From the cell containing the given text, extract its center point as (x, y) coordinate. 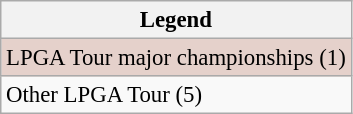
Other LPGA Tour (5) (176, 95)
Legend (176, 20)
LPGA Tour major championships (1) (176, 58)
